Capture the cell that displays the provided text and extract its [X, Y] central coordinate. 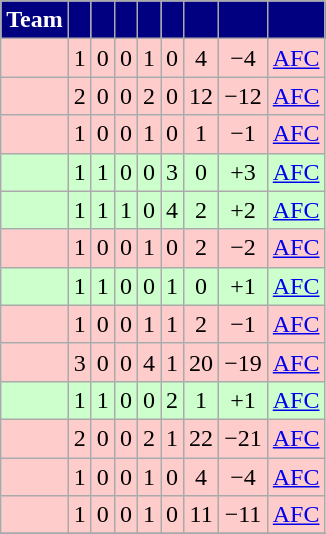
20 [202, 362]
−21 [244, 438]
−2 [244, 248]
+2 [244, 210]
12 [202, 96]
Team [35, 20]
−19 [244, 362]
−12 [244, 96]
−11 [244, 515]
+3 [244, 172]
22 [202, 438]
11 [202, 515]
